Return (X, Y) of the center of cell containing provided text 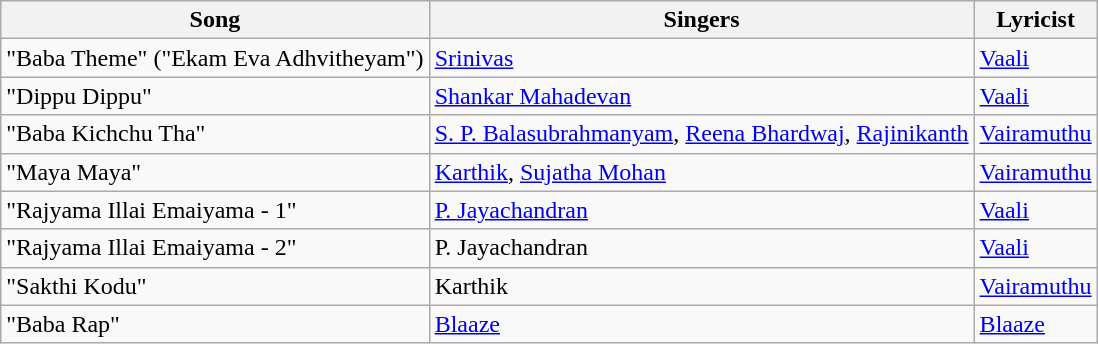
"Dippu Dippu" (215, 96)
"Rajyama Illai Emaiyama - 2" (215, 248)
"Baba Kichchu Tha" (215, 134)
"Rajyama Illai Emaiyama - 1" (215, 210)
Karthik, Sujatha Mohan (702, 172)
Singers (702, 20)
S. P. Balasubrahmanyam, Reena Bhardwaj, Rajinikanth (702, 134)
"Sakthi Kodu" (215, 286)
Srinivas (702, 58)
"Baba Rap" (215, 324)
Shankar Mahadevan (702, 96)
Karthik (702, 286)
Song (215, 20)
"Baba Theme" ("Ekam Eva Adhvitheyam") (215, 58)
Lyricist (1036, 20)
"Maya Maya" (215, 172)
